Extract the [x, y] coordinate from the center of the cell holding the provided text.  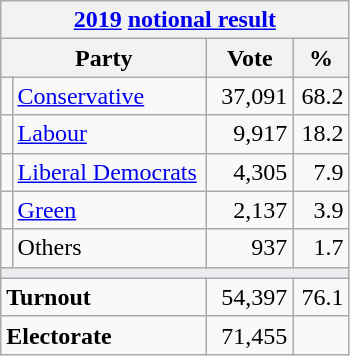
Conservative [110, 96]
76.1 [321, 297]
Electorate [104, 335]
71,455 [250, 335]
3.9 [321, 210]
2019 notional result [175, 20]
2,137 [250, 210]
Labour [110, 134]
4,305 [250, 172]
Liberal Democrats [110, 172]
% [321, 58]
1.7 [321, 248]
37,091 [250, 96]
Party [104, 58]
Turnout [104, 297]
7.9 [321, 172]
Green [110, 210]
18.2 [321, 134]
937 [250, 248]
Others [110, 248]
9,917 [250, 134]
68.2 [321, 96]
54,397 [250, 297]
Vote [250, 58]
